Capture the cell that displays the provided text and extract its (X, Y) central coordinate. 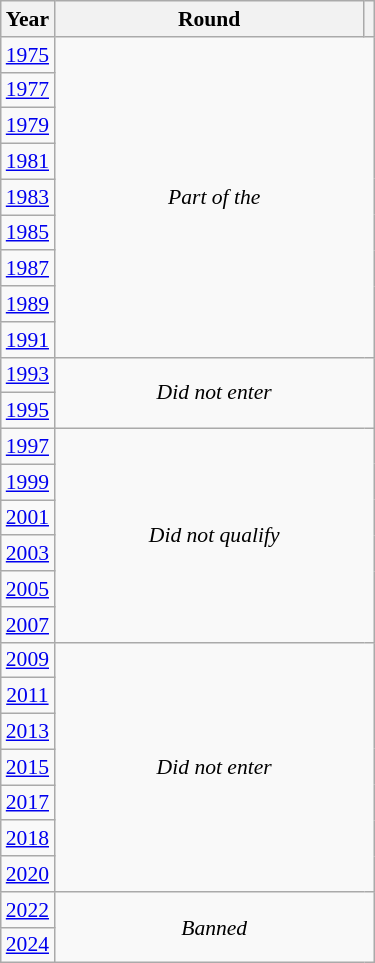
2024 (28, 945)
2015 (28, 767)
2005 (28, 589)
Banned (214, 928)
Round (209, 19)
1997 (28, 447)
2007 (28, 625)
2013 (28, 732)
2022 (28, 910)
1975 (28, 55)
2011 (28, 696)
2001 (28, 518)
1987 (28, 269)
1985 (28, 233)
1981 (28, 162)
1977 (28, 90)
2020 (28, 874)
Year (28, 19)
1989 (28, 304)
2017 (28, 803)
2003 (28, 554)
Part of the (214, 198)
1991 (28, 340)
1995 (28, 411)
1993 (28, 375)
Did not qualify (214, 536)
1979 (28, 126)
2009 (28, 660)
2018 (28, 839)
1999 (28, 482)
1983 (28, 197)
